Capture the cell that displays the provided text and extract its [X, Y] central coordinate. 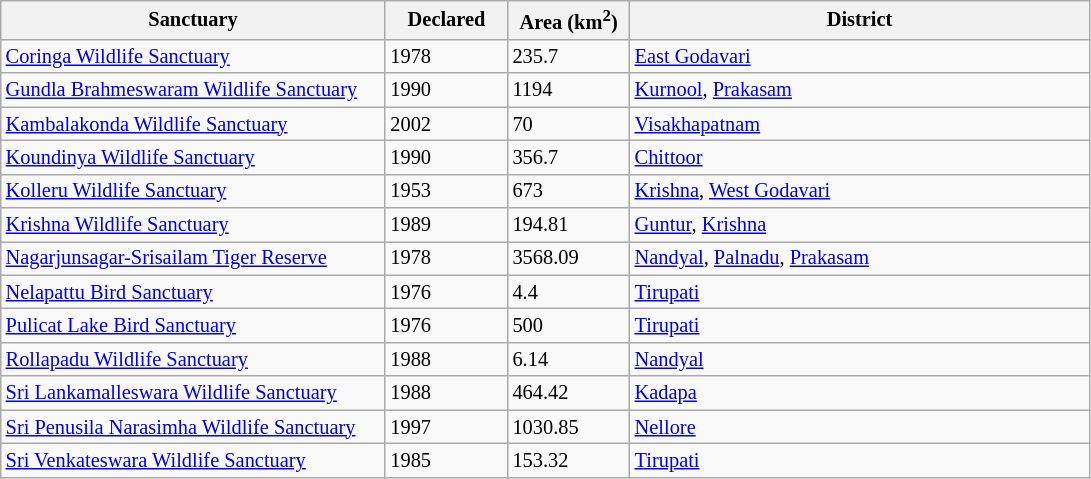
Declared [446, 20]
Nagarjunsagar-Srisailam Tiger Reserve [194, 258]
4.4 [569, 292]
Nandyal [860, 359]
Rollapadu Wildlife Sanctuary [194, 359]
235.7 [569, 56]
Sri Lankamalleswara Wildlife Sanctuary [194, 393]
1997 [446, 427]
Guntur, Krishna [860, 225]
Pulicat Lake Bird Sanctuary [194, 326]
153.32 [569, 460]
356.7 [569, 157]
3568.09 [569, 258]
Sri Venkateswara Wildlife Sanctuary [194, 460]
6.14 [569, 359]
Sri Penusila Narasimha Wildlife Sanctuary [194, 427]
673 [569, 191]
194.81 [569, 225]
Krishna Wildlife Sanctuary [194, 225]
Nelapattu Bird Sanctuary [194, 292]
Koundinya Wildlife Sanctuary [194, 157]
Visakhapatnam [860, 124]
Sanctuary [194, 20]
1194 [569, 90]
Chittoor [860, 157]
Gundla Brahmeswaram Wildlife Sanctuary [194, 90]
Nandyal, Palnadu, Prakasam [860, 258]
Kurnool, Prakasam [860, 90]
Krishna, West Godavari [860, 191]
1989 [446, 225]
District [860, 20]
464.42 [569, 393]
Area (km2) [569, 20]
East Godavari [860, 56]
Kolleru Wildlife Sanctuary [194, 191]
500 [569, 326]
2002 [446, 124]
Kambalakonda Wildlife Sanctuary [194, 124]
1953 [446, 191]
Kadapa [860, 393]
Coringa Wildlife Sanctuary [194, 56]
70 [569, 124]
1030.85 [569, 427]
1985 [446, 460]
Nellore [860, 427]
